Return the (x, y) coordinate for the center point of the cell that contains the specified text.  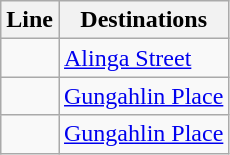
Alinga Street (143, 58)
Line (30, 20)
Destinations (143, 20)
